Return [X, Y] of the center of cell containing provided text 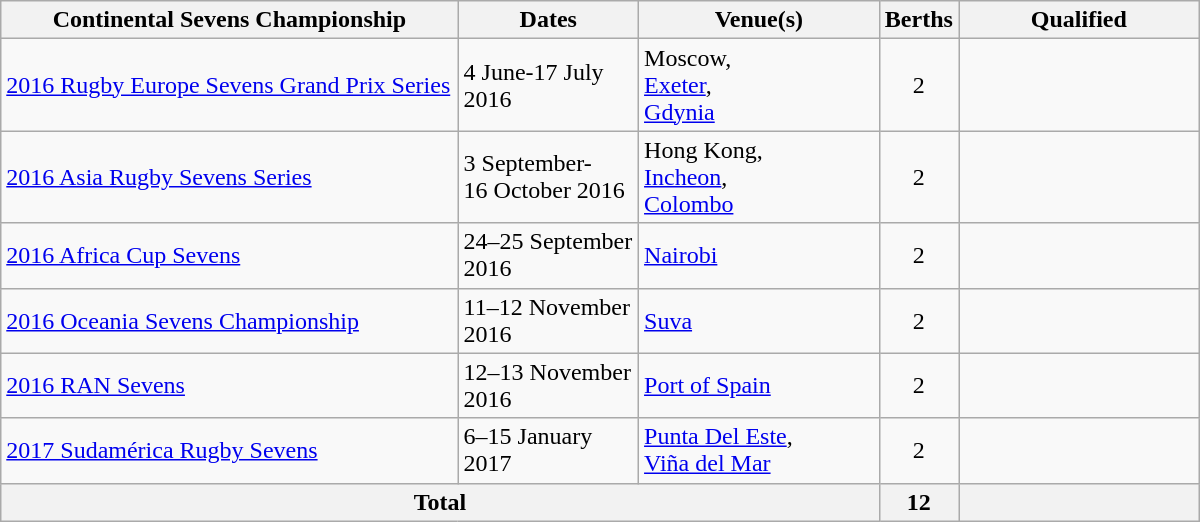
12 [918, 502]
Venue(s) [760, 20]
12–13 November 2016 [548, 386]
Punta Del Este, Viña del Mar [760, 450]
4 June-17 July 2016 [548, 85]
6–15 January 2017 [548, 450]
24–25 September 2016 [548, 256]
2016 Africa Cup Sevens [230, 256]
11–12 November 2016 [548, 320]
Suva [760, 320]
2016 Asia Rugby Sevens Series [230, 177]
Total [440, 502]
2016 Rugby Europe Sevens Grand Prix Series [230, 85]
Moscow, Exeter, Gdynia [760, 85]
2016 RAN Sevens [230, 386]
Hong Kong, Incheon, Colombo [760, 177]
Qualified [1078, 20]
Dates [548, 20]
Continental Sevens Championship [230, 20]
2017 Sudamérica Rugby Sevens [230, 450]
Nairobi [760, 256]
3 September-16 October 2016 [548, 177]
2016 Oceania Sevens Championship [230, 320]
Port of Spain [760, 386]
Berths [918, 20]
